Determine the [X, Y] coordinate at the center of the cell enclosing the given text.  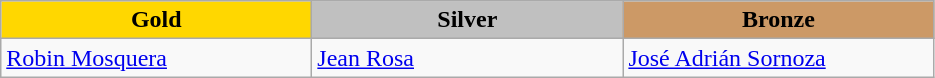
José Adrián Sornoza [778, 58]
Robin Mosquera [156, 58]
Gold [156, 20]
Jean Rosa [468, 58]
Silver [468, 20]
Bronze [778, 20]
